Return (x, y) of the center of cell containing provided text 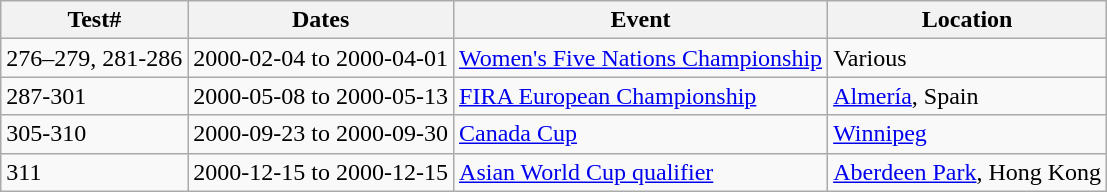
Event (641, 20)
2000-12-15 to 2000-12-15 (321, 172)
287-301 (94, 96)
305-310 (94, 134)
Women's Five Nations Championship (641, 58)
Various (968, 58)
Dates (321, 20)
311 (94, 172)
Canada Cup (641, 134)
Test# (94, 20)
2000-05-08 to 2000-05-13 (321, 96)
Aberdeen Park, Hong Kong (968, 172)
Location (968, 20)
Almería, Spain (968, 96)
Asian World Cup qualifier (641, 172)
2000-02-04 to 2000-04-01 (321, 58)
FIRA European Championship (641, 96)
Winnipeg (968, 134)
276–279, 281-286 (94, 58)
2000-09-23 to 2000-09-30 (321, 134)
